Return (x, y) of the center of cell containing provided text 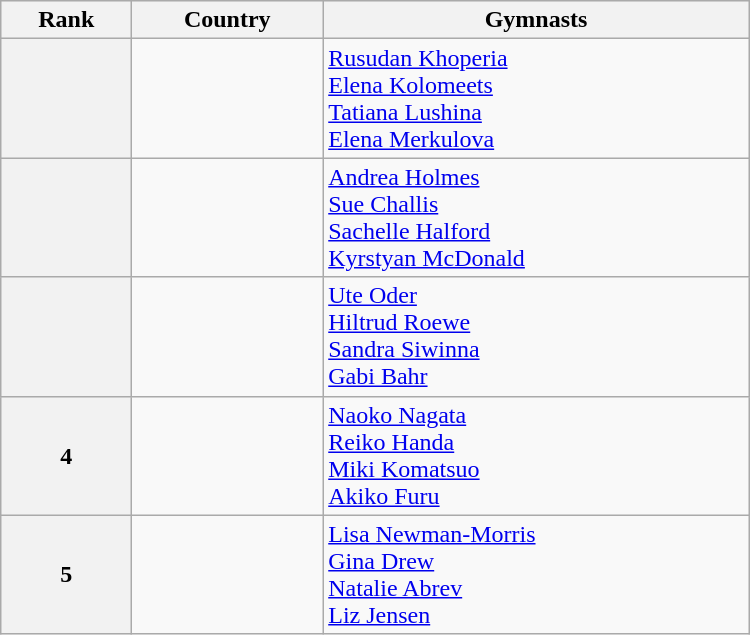
Andrea Holmes Sue Challis Sachelle Halford Kyrstyan McDonald (536, 218)
Naoko Nagata Reiko Handa Miki Komatsuo Akiko Furu (536, 456)
Country (228, 20)
Rank (66, 20)
5 (66, 574)
Rusudan Khoperia Elena Kolomeets Tatiana Lushina Elena Merkulova (536, 98)
Gymnasts (536, 20)
4 (66, 456)
Lisa Newman-Morris Gina Drew Natalie Abrev Liz Jensen (536, 574)
Ute Oder Hiltrud Roewe Sandra Siwinna Gabi Bahr (536, 336)
